Capture the cell that displays the provided text and extract its [x, y] central coordinate. 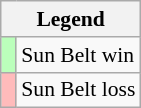
Legend [71, 19]
Sun Belt loss [78, 90]
Sun Belt win [78, 55]
